Search for the cell housing the specified text and yield its (x, y) center coordinate. 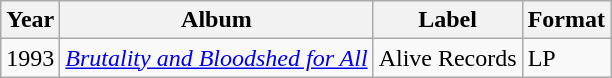
1993 (30, 58)
Year (30, 20)
Alive Records (448, 58)
LP (566, 58)
Label (448, 20)
Format (566, 20)
Album (216, 20)
Brutality and Bloodshed for All (216, 58)
